Return the [x, y] coordinate for the center point of the cell that contains the specified text.  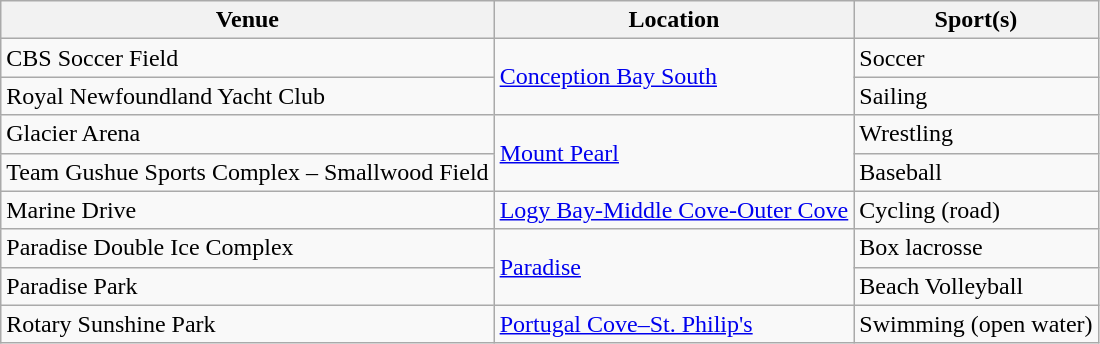
Marine Drive [248, 210]
Swimming (open water) [976, 324]
Box lacrosse [976, 248]
Logy Bay-Middle Cove-Outer Cove [674, 210]
Baseball [976, 172]
Beach Volleyball [976, 286]
CBS Soccer Field [248, 58]
Soccer [976, 58]
Paradise Park [248, 286]
Royal Newfoundland Yacht Club [248, 96]
Conception Bay South [674, 77]
Venue [248, 20]
Sailing [976, 96]
Paradise Double Ice Complex [248, 248]
Portugal Cove–St. Philip's [674, 324]
Location [674, 20]
Sport(s) [976, 20]
Mount Pearl [674, 153]
Cycling (road) [976, 210]
Team Gushue Sports Complex – Smallwood Field [248, 172]
Glacier Arena [248, 134]
Rotary Sunshine Park [248, 324]
Wrestling [976, 134]
Paradise [674, 267]
